Determine the (x, y) coordinate at the center of the cell enclosing the given text.  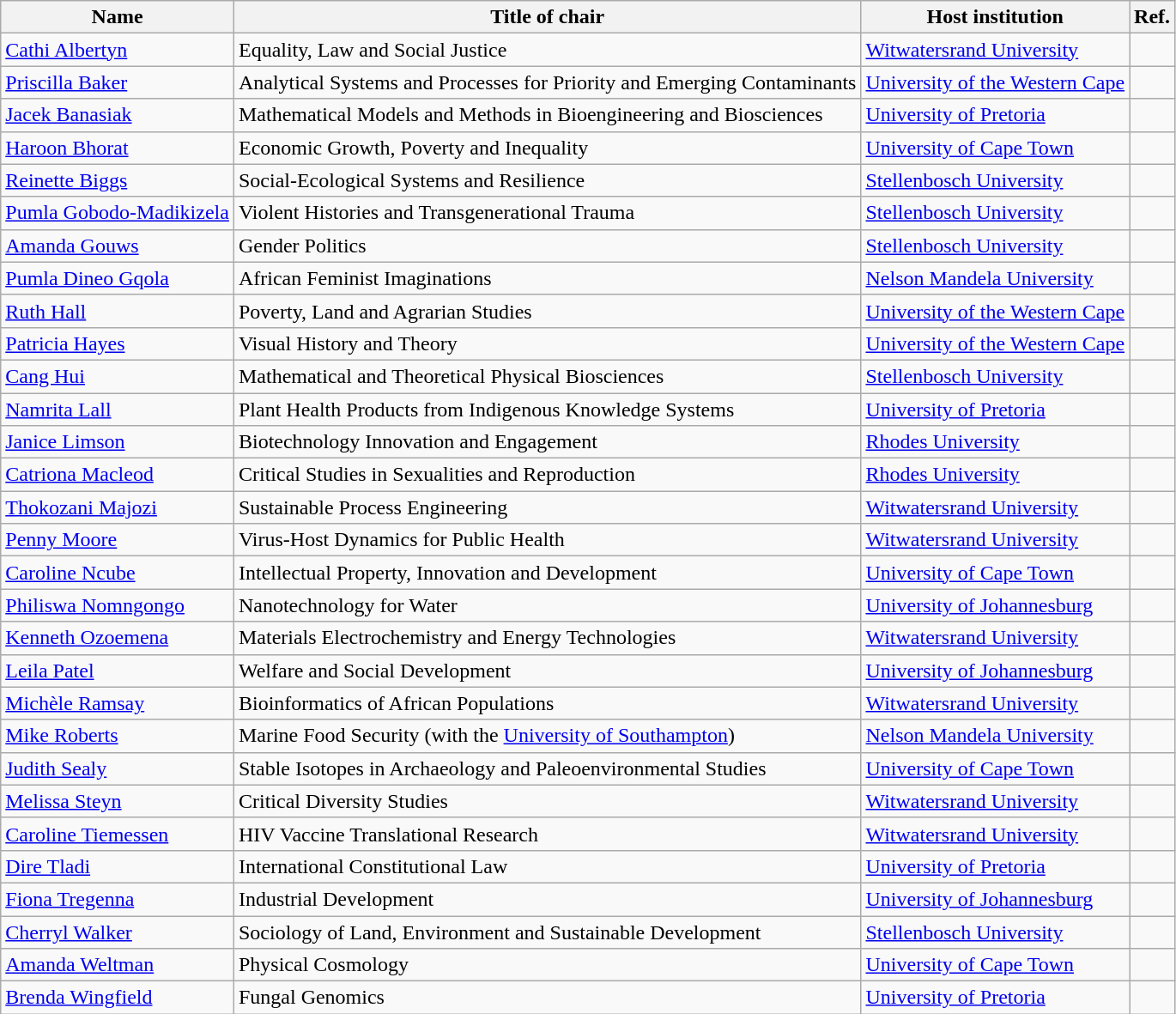
Name (118, 17)
Leila Patel (118, 671)
Caroline Tiemessen (118, 834)
Materials Electrochemistry and Energy Technologies (548, 638)
Marine Food Security (with the University of Southampton) (548, 736)
Biotechnology Innovation and Engagement (548, 442)
Pumla Dineo Gqola (118, 278)
Jacek Banasiak (118, 115)
Namrita Lall (118, 410)
Amanda Gouws (118, 246)
Virus-Host Dynamics for Public Health (548, 540)
Poverty, Land and Agrarian Studies (548, 311)
African Feminist Imaginations (548, 278)
Critical Diversity Studies (548, 801)
Plant Health Products from Indigenous Knowledge Systems (548, 410)
Social-Ecological Systems and Resilience (548, 180)
Patricia Hayes (118, 343)
Intellectual Property, Innovation and Development (548, 573)
Melissa Steyn (118, 801)
Kenneth Ozoemena (118, 638)
Fungal Genomics (548, 998)
Janice Limson (118, 442)
Haroon Bhorat (118, 148)
HIV Vaccine Translational Research (548, 834)
Analytical Systems and Processes for Priority and Emerging Contaminants (548, 82)
Mathematical Models and Methods in Bioengineering and Biosciences (548, 115)
Mathematical and Theoretical Physical Biosciences (548, 376)
Catriona Macleod (118, 475)
International Constitutional Law (548, 866)
Economic Growth, Poverty and Inequality (548, 148)
Amanda Weltman (118, 965)
Critical Studies in Sexualities and Reproduction (548, 475)
Philiswa Nomngongo (118, 605)
Sociology of Land, Environment and Sustainable Development (548, 932)
Cang Hui (118, 376)
Ruth Hall (118, 311)
Caroline Ncube (118, 573)
Reinette Biggs (118, 180)
Physical Cosmology (548, 965)
Bioinformatics of African Populations (548, 703)
Dire Tladi (118, 866)
Michèle Ramsay (118, 703)
Violent Histories and Transgenerational Trauma (548, 213)
Title of chair (548, 17)
Cathi Albertyn (118, 50)
Equality, Law and Social Justice (548, 50)
Fiona Tregenna (118, 899)
Pumla Gobodo-Madikizela (118, 213)
Cherryl Walker (118, 932)
Welfare and Social Development (548, 671)
Brenda Wingfield (118, 998)
Judith Sealy (118, 768)
Mike Roberts (118, 736)
Stable Isotopes in Archaeology and Paleoenvironmental Studies (548, 768)
Visual History and Theory (548, 343)
Sustainable Process Engineering (548, 507)
Thokozani Majozi (118, 507)
Industrial Development (548, 899)
Penny Moore (118, 540)
Host institution (996, 17)
Priscilla Baker (118, 82)
Gender Politics (548, 246)
Ref. (1152, 17)
Nanotechnology for Water (548, 605)
